Scan for the cell matching the given text and deliver its (X, Y) coordinate at center. 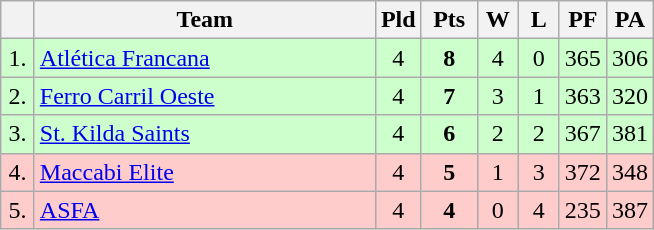
367 (582, 134)
5 (449, 172)
W (498, 20)
Maccabi Elite (204, 172)
L (538, 20)
4. (18, 172)
320 (630, 96)
ASFA (204, 210)
1. (18, 58)
7 (449, 96)
Atlética Francana (204, 58)
387 (630, 210)
348 (630, 172)
2. (18, 96)
Ferro Carril Oeste (204, 96)
306 (630, 58)
3. (18, 134)
365 (582, 58)
363 (582, 96)
381 (630, 134)
5. (18, 210)
St. Kilda Saints (204, 134)
8 (449, 58)
6 (449, 134)
Team (204, 20)
372 (582, 172)
Pld (398, 20)
PF (582, 20)
Pts (449, 20)
PA (630, 20)
235 (582, 210)
